Provide the [X, Y] coordinate of the cell's center where the given text is located.  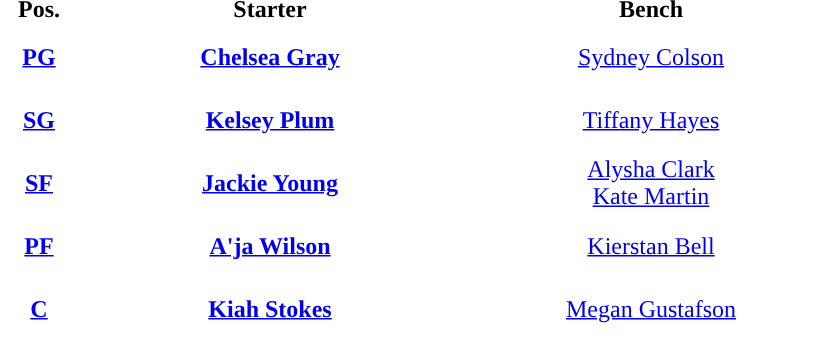
Chelsea Gray [270, 57]
PF [39, 246]
Alysha ClarkKate Martin [651, 183]
Megan Gustafson [651, 309]
PG [39, 57]
Sydney Colson [651, 57]
Kierstan Bell [651, 246]
C [39, 309]
SF [39, 183]
A'ja Wilson [270, 246]
Jackie Young [270, 183]
SG [39, 120]
Tiffany Hayes [651, 120]
Kiah Stokes [270, 309]
Kelsey Plum [270, 120]
